Scan for the cell matching the given text and deliver its (X, Y) coordinate at center. 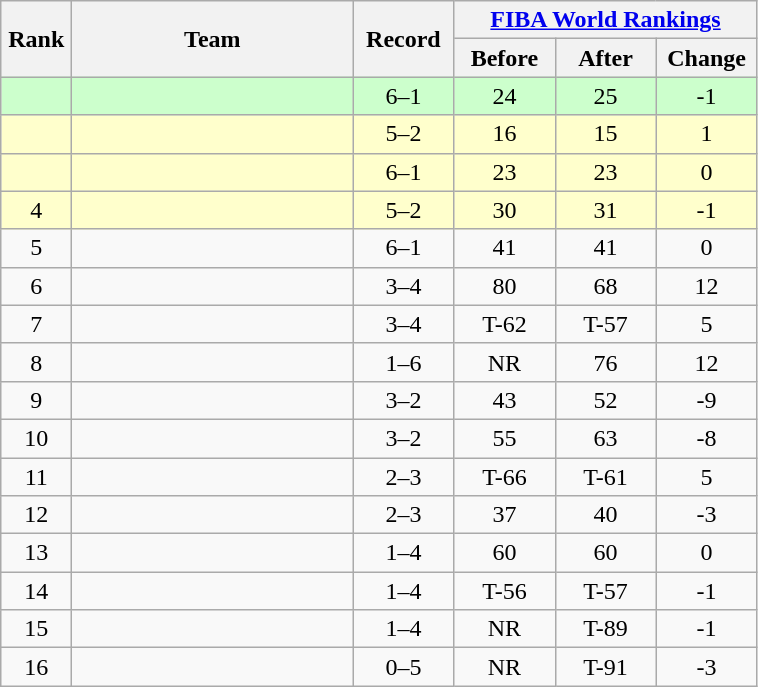
-8 (706, 438)
FIBA World Rankings (606, 20)
13 (36, 553)
11 (36, 477)
76 (606, 362)
30 (504, 210)
Rank (36, 39)
14 (36, 591)
52 (606, 400)
Team (212, 39)
43 (504, 400)
7 (36, 324)
10 (36, 438)
T-66 (504, 477)
37 (504, 515)
T-61 (606, 477)
9 (36, 400)
1 (706, 134)
Before (504, 58)
Record (404, 39)
63 (606, 438)
40 (606, 515)
8 (36, 362)
T-89 (606, 629)
25 (606, 96)
31 (606, 210)
0–5 (404, 667)
T-62 (504, 324)
24 (504, 96)
4 (36, 210)
T-91 (606, 667)
T-56 (504, 591)
1–6 (404, 362)
80 (504, 286)
After (606, 58)
6 (36, 286)
Change (706, 58)
-9 (706, 400)
68 (606, 286)
55 (504, 438)
